Search for the cell housing the specified text and yield its [X, Y] center coordinate. 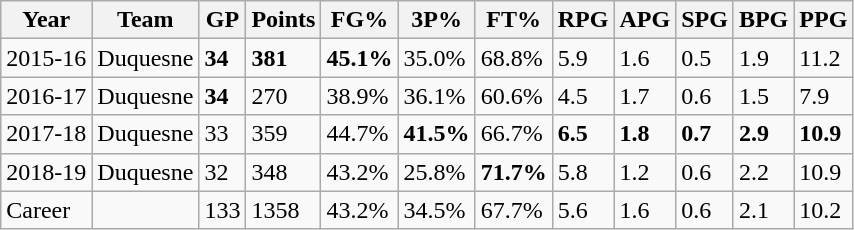
36.1% [436, 96]
GP [222, 20]
2.2 [763, 172]
2.9 [763, 134]
66.7% [514, 134]
33 [222, 134]
FT% [514, 20]
2018-19 [46, 172]
5.6 [583, 210]
45.1% [360, 58]
67.7% [514, 210]
133 [222, 210]
Career [46, 210]
2016-17 [46, 96]
270 [284, 96]
34.5% [436, 210]
Points [284, 20]
1.5 [763, 96]
11.2 [824, 58]
SPG [705, 20]
71.7% [514, 172]
1.8 [645, 134]
359 [284, 134]
1.9 [763, 58]
10.2 [824, 210]
348 [284, 172]
0.5 [705, 58]
Team [146, 20]
38.9% [360, 96]
FG% [360, 20]
1.7 [645, 96]
Year [46, 20]
2017-18 [46, 134]
APG [645, 20]
44.7% [360, 134]
0.7 [705, 134]
381 [284, 58]
68.8% [514, 58]
3P% [436, 20]
RPG [583, 20]
4.5 [583, 96]
BPG [763, 20]
60.6% [514, 96]
41.5% [436, 134]
35.0% [436, 58]
25.8% [436, 172]
6.5 [583, 134]
7.9 [824, 96]
2015-16 [46, 58]
2.1 [763, 210]
5.8 [583, 172]
32 [222, 172]
1.2 [645, 172]
PPG [824, 20]
5.9 [583, 58]
1358 [284, 210]
